For the text-containing cell, return its midpoint in (x, y) coordinate format. 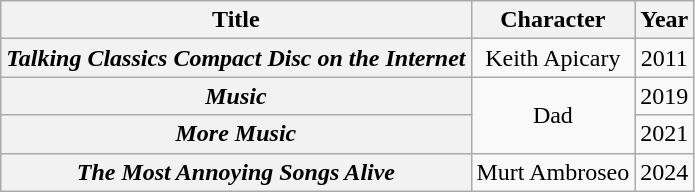
Music (236, 96)
Year (664, 20)
Title (236, 20)
Murt Ambroseo (553, 172)
2024 (664, 172)
2019 (664, 96)
The Most Annoying Songs Alive (236, 172)
Dad (553, 115)
2021 (664, 134)
2011 (664, 58)
More Music (236, 134)
Keith Apicary (553, 58)
Character (553, 20)
Talking Classics Compact Disc on the Internet (236, 58)
